Find where the given text appears and provide that cell's center as (x, y) coordinate. 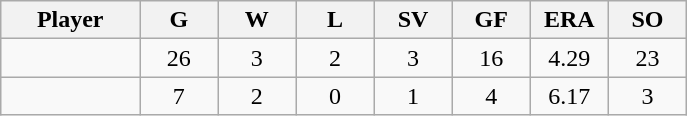
SO (647, 20)
SV (413, 20)
6.17 (569, 96)
4 (491, 96)
W (257, 20)
1 (413, 96)
G (179, 20)
16 (491, 58)
7 (179, 96)
ERA (569, 20)
0 (335, 96)
Player (70, 20)
23 (647, 58)
4.29 (569, 58)
L (335, 20)
GF (491, 20)
26 (179, 58)
